From the cell containing the given text, extract its center point as (X, Y) coordinate. 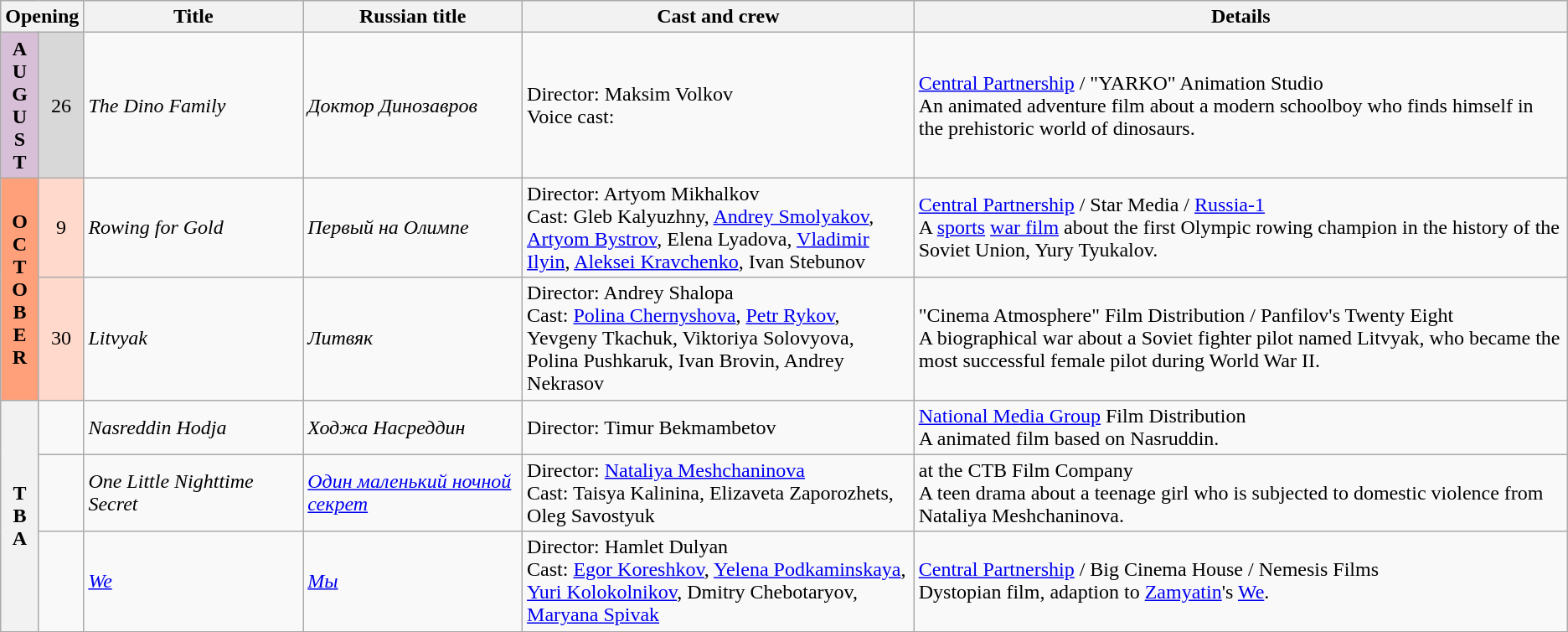
9 (61, 228)
Rowing for Gold (193, 228)
Russian title (413, 17)
Director: Maksim Volkov Voice cast: (719, 106)
One Little Nighttime Secret (193, 493)
Director: Timur Bekmambetov (719, 427)
Первый на Олимпе (413, 228)
Ходжа Насреддин (413, 427)
Director: Hamlet Dulyan Cast: Egor Koreshkov, Yelena Podkaminskaya, Yuri Kolokolnikov, Dmitry Chebotaryov, Maryana Spivak (719, 582)
OCTOBER (20, 288)
Central Partnership / Big Cinema House / Nemesis Films Dystopian film, adaption to Zamyatin's We. (1240, 582)
Details (1240, 17)
Cast and crew (719, 17)
Director: Artyom Mikhalkov Cast: Gleb Kalyuzhny, Andrey Smolyakov, Artyom Bystrov, Elena Lyadova, Vladimir Ilyin, Aleksei Kravchenko, Ivan Stebunov (719, 228)
TBA (20, 515)
Litvyak (193, 339)
Director: Nataliya Meshchaninova Cast: Taisya Kalinina, Elizaveta Zaporozhets, Oleg Savostyuk (719, 493)
Director: Andrey Shalopa Cast: Polina Chernyshova, Petr Rykov, Yevgeny Tkachuk, Viktoriya Solovyova, Polina Pushkaruk, Ivan Brovin, Andrey Nekrasov (719, 339)
We (193, 582)
Nasreddin Hodja (193, 427)
AUGUST (20, 106)
Opening (42, 17)
26 (61, 106)
30 (61, 339)
Литвяк (413, 339)
Один маленький ночной секрет (413, 493)
at the CTB Film Company A teen drama about a teenage girl who is subjected to domestic violence from Nataliya Meshchaninova. (1240, 493)
National Media Group Film Distribution A animated film based on Nasruddin. (1240, 427)
Title (193, 17)
Доктор Динозавров (413, 106)
Мы (413, 582)
The Dino Family (193, 106)
